Output the [X, Y] coordinate of the center of the cell containing the given text.  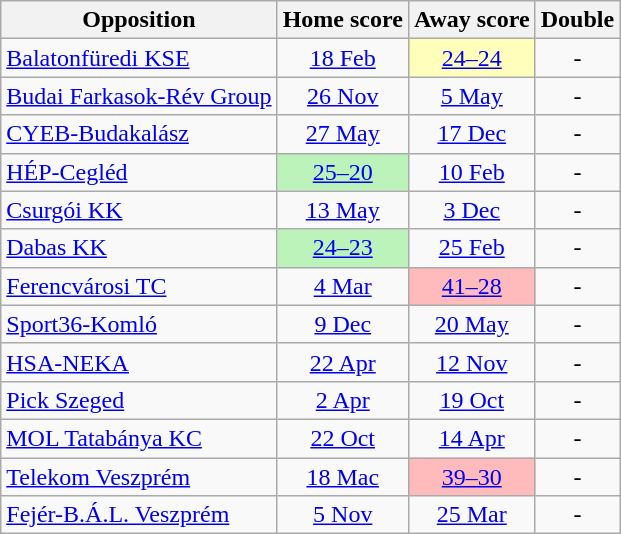
10 Feb [472, 172]
Double [577, 20]
3 Dec [472, 210]
Fejér-B.Á.L. Veszprém [139, 515]
Budai Farkasok-Rév Group [139, 96]
Pick Szeged [139, 400]
25 Feb [472, 248]
Sport36-Komló [139, 324]
Dabas KK [139, 248]
25–20 [342, 172]
Away score [472, 20]
12 Nov [472, 362]
Home score [342, 20]
41–28 [472, 286]
24–24 [472, 58]
HSA-NEKA [139, 362]
2 Apr [342, 400]
4 Mar [342, 286]
Opposition [139, 20]
Telekom Veszprém [139, 477]
14 Apr [472, 438]
MOL Tatabánya KC [139, 438]
13 May [342, 210]
5 May [472, 96]
25 Mar [472, 515]
18 Feb [342, 58]
Csurgói KK [139, 210]
Ferencvárosi TC [139, 286]
27 May [342, 134]
HÉP-Cegléd [139, 172]
Balatonfüredi KSE [139, 58]
22 Oct [342, 438]
20 May [472, 324]
18 Mac [342, 477]
5 Nov [342, 515]
22 Apr [342, 362]
CYEB-Budakalász [139, 134]
19 Oct [472, 400]
39–30 [472, 477]
9 Dec [342, 324]
17 Dec [472, 134]
24–23 [342, 248]
26 Nov [342, 96]
